Locate the cell with the specified text and output its (x, y) center coordinate. 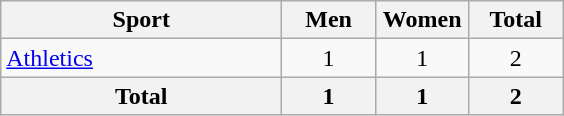
Men (329, 20)
Athletics (142, 58)
Sport (142, 20)
Women (422, 20)
